Identify which cell holds the provided text, then report its (x, y) central coordinate. 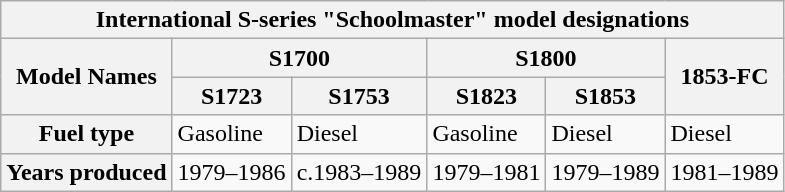
1979–1986 (232, 172)
1853-FC (724, 77)
S1800 (546, 58)
1979–1981 (486, 172)
International S-series "Schoolmaster" model designations (392, 20)
S1723 (232, 96)
S1700 (300, 58)
1981–1989 (724, 172)
S1823 (486, 96)
c.1983–1989 (359, 172)
S1853 (606, 96)
Years produced (86, 172)
1979–1989 (606, 172)
Fuel type (86, 134)
S1753 (359, 96)
Model Names (86, 77)
